Return (X, Y) of the center of cell containing provided text 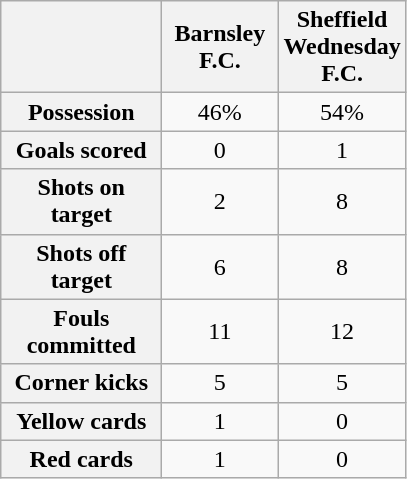
Red cards (82, 459)
Corner kicks (82, 383)
54% (342, 112)
Fouls committed (82, 332)
6 (220, 266)
12 (342, 332)
Possession (82, 112)
11 (220, 332)
Goals scored (82, 150)
Shots off target (82, 266)
Sheffield Wednesday F.C. (342, 47)
2 (220, 202)
Barnsley F.C. (220, 47)
Yellow cards (82, 421)
Shots on target (82, 202)
46% (220, 112)
